Scan for the cell matching the given text and deliver its [x, y] coordinate at center. 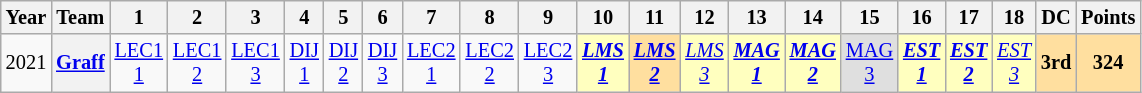
Points [1108, 17]
LEC21 [431, 63]
MAG2 [813, 63]
13 [757, 17]
EST3 [1014, 63]
LEC22 [489, 63]
4 [304, 17]
LEC13 [255, 63]
18 [1014, 17]
Year [26, 17]
DIJ1 [304, 63]
17 [968, 17]
324 [1108, 63]
12 [704, 17]
LEC11 [139, 63]
11 [655, 17]
5 [344, 17]
EST1 [922, 63]
DC [1056, 17]
8 [489, 17]
DIJ2 [344, 63]
EST2 [968, 63]
16 [922, 17]
15 [870, 17]
LEC23 [548, 63]
6 [382, 17]
2021 [26, 63]
3 [255, 17]
14 [813, 17]
9 [548, 17]
7 [431, 17]
DIJ3 [382, 63]
LMS1 [603, 63]
LEC12 [197, 63]
LMS2 [655, 63]
LMS3 [704, 63]
3rd [1056, 63]
2 [197, 17]
MAG3 [870, 63]
10 [603, 17]
1 [139, 17]
Team [80, 17]
MAG1 [757, 63]
Graff [80, 63]
